Determine the (x, y) coordinate at the center of the cell enclosing the given text.  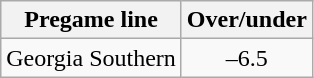
Georgia Southern (92, 58)
Pregame line (92, 20)
–6.5 (246, 58)
Over/under (246, 20)
